Search for the cell housing the specified text and yield its (X, Y) center coordinate. 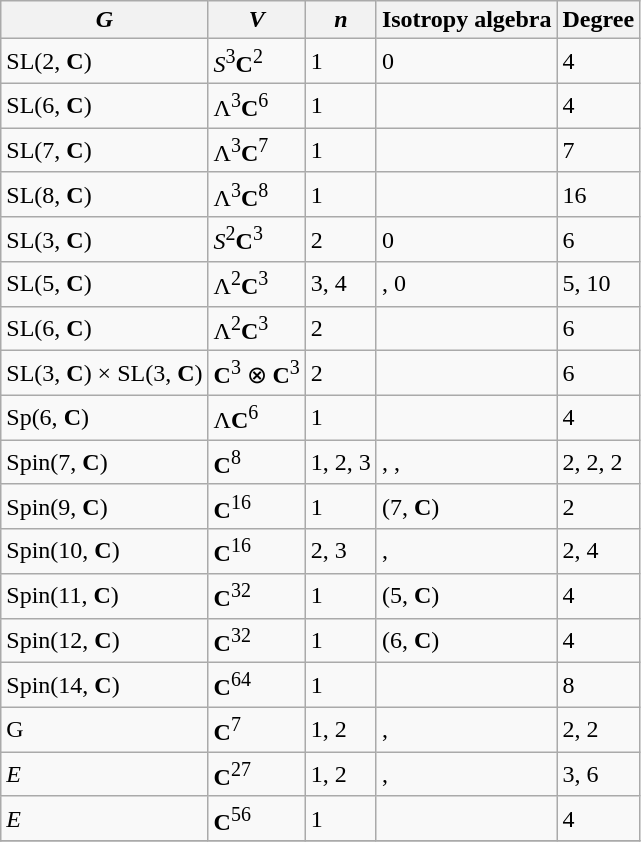
Λ3C8 (256, 194)
S3C2 (256, 62)
3, 4 (340, 284)
Spin(9, C) (104, 506)
(7, C) (466, 506)
3, 6 (598, 774)
(5, C) (466, 596)
16 (598, 194)
Spin(12, C) (104, 640)
5, 10 (598, 284)
2, 2, 2 (598, 462)
, 0 (466, 284)
SL(8, C) (104, 194)
C8 (256, 462)
SL(3, C) (104, 240)
Sp(6, C) (104, 418)
V (256, 20)
C56 (256, 818)
, , (466, 462)
C27 (256, 774)
(6, C) (466, 640)
SL(2, C) (104, 62)
n (340, 20)
C7 (256, 730)
2, 3 (340, 552)
Spin(11, C) (104, 596)
Spin(14, C) (104, 686)
SL(5, C) (104, 284)
Spin(10, C) (104, 552)
Λ3C7 (256, 150)
SL(7, C) (104, 150)
2, 2 (598, 730)
Degree (598, 20)
C3 ⊗ C3 (256, 374)
1, 2, 3 (340, 462)
7 (598, 150)
Spin(7, C) (104, 462)
S2C3 (256, 240)
ΛC6 (256, 418)
Λ3C6 (256, 106)
C64 (256, 686)
SL(3, C) × SL(3, C) (104, 374)
8 (598, 686)
2, 4 (598, 552)
Isotropy algebra (466, 20)
